Search for the cell housing the specified text and yield its [X, Y] center coordinate. 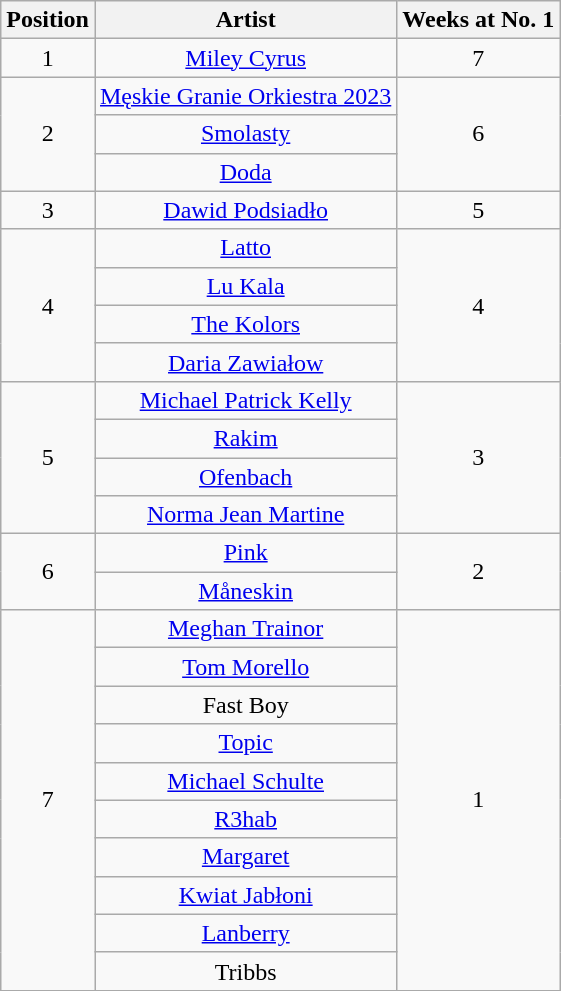
Norma Jean Martine [245, 515]
Kwiat Jabłoni [245, 895]
Meghan Trainor [245, 629]
Smolasty [245, 134]
Tom Morello [245, 667]
Dawid Podsiadło [245, 210]
Artist [245, 20]
Męskie Granie Orkiestra 2023 [245, 96]
Doda [245, 172]
Topic [245, 743]
Fast Boy [245, 705]
Tribbs [245, 971]
Daria Zawiałow [245, 362]
Margaret [245, 857]
Miley Cyrus [245, 58]
Position [48, 20]
Lanberry [245, 933]
Weeks at No. 1 [478, 20]
Latto [245, 248]
Pink [245, 553]
Michael Patrick Kelly [245, 400]
Ofenbach [245, 477]
R3hab [245, 819]
The Kolors [245, 324]
Michael Schulte [245, 781]
Rakim [245, 438]
Lu Kala [245, 286]
Måneskin [245, 591]
